Return (X, Y) of the center of cell containing provided text 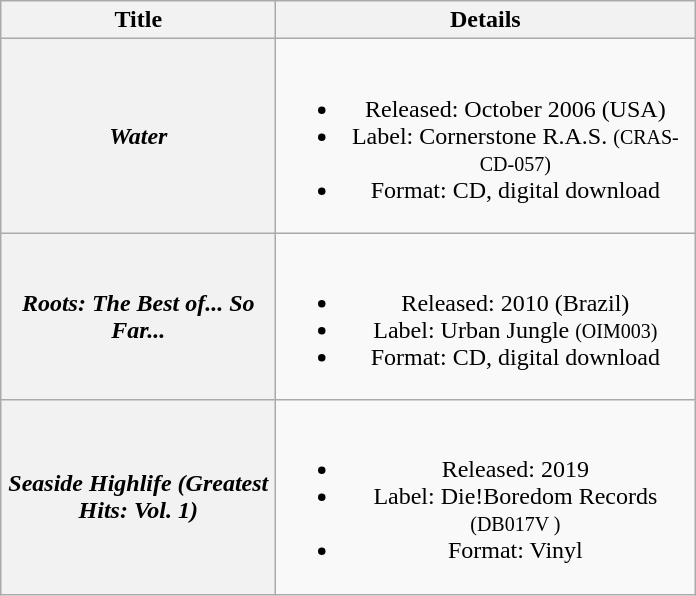
Released: 2019Label: Die!Boredom Records (DB017V )Format: Vinyl (486, 497)
Released: 2010 (Brazil)Label: Urban Jungle (OIM003)Format: CD, digital download (486, 316)
Title (138, 20)
Released: October 2006 (USA)Label: Cornerstone R.A.S. (CRAS-CD-057)Format: CD, digital download (486, 136)
Roots: The Best of... So Far... (138, 316)
Details (486, 20)
Seaside Highlife (Greatest Hits: Vol. 1) (138, 497)
Water (138, 136)
